Extract the (x, y) coordinate from the center of the cell holding the provided text.  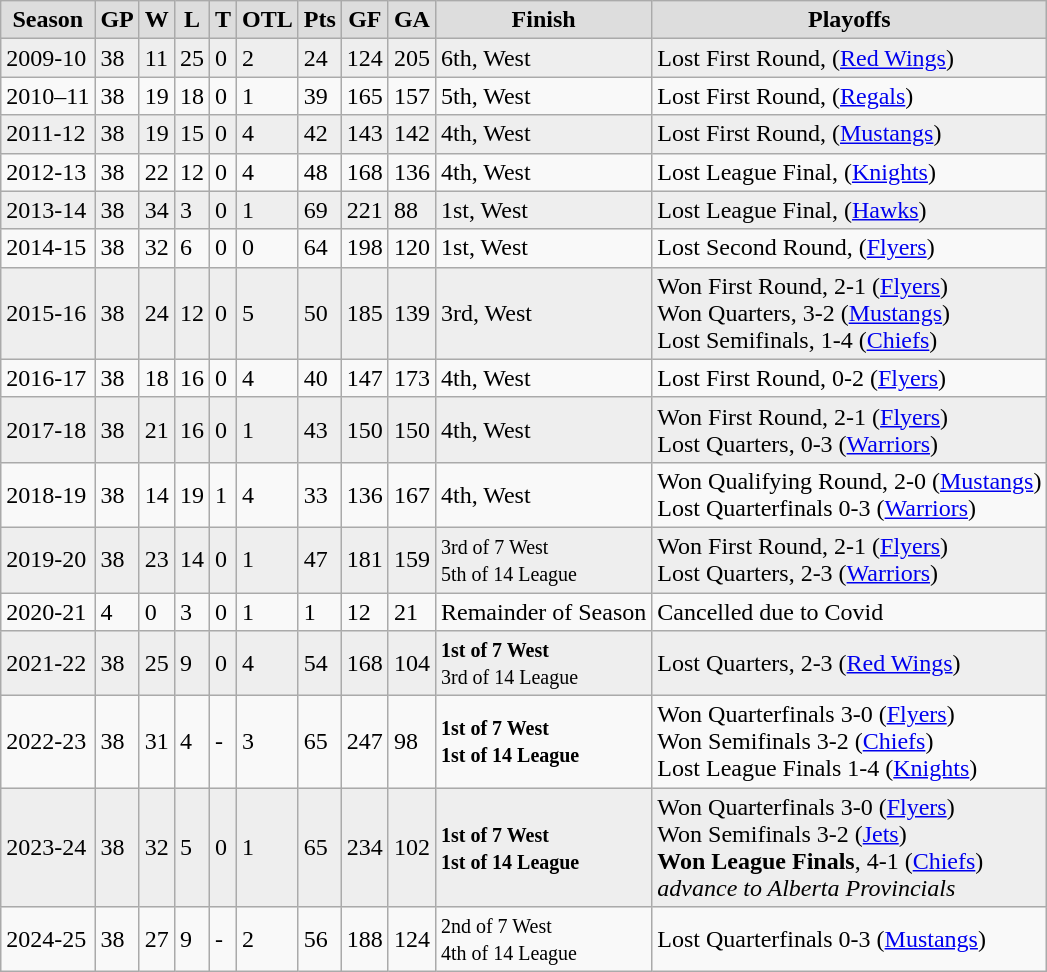
2012-13 (48, 172)
Won Quarterfinals 3-0 (Flyers)Won Semifinals 3-2 (Chiefs)Lost League Finals 1-4 (Knights) (850, 742)
Pts (320, 20)
11 (156, 58)
Won First Round, 2-1 (Flyers)Won Quarters, 3-2 (Mustangs)Lost Semifinals, 1-4 (Chiefs) (850, 313)
173 (412, 378)
Lost Quarters, 2-3 (Red Wings) (850, 664)
15 (192, 134)
6th, West (543, 58)
2022-23 (48, 742)
Won Quarterfinals 3-0 (Flyers)Won Semifinals 3-2 (Jets)Won League Finals, 4-1 (Chiefs)advance to Alberta Provincials (850, 848)
2021-22 (48, 664)
3rd of 7 West5th of 14 League (543, 560)
2015-16 (48, 313)
Lost First Round, 0-2 (Flyers) (850, 378)
167 (412, 494)
104 (412, 664)
Season (48, 20)
142 (412, 134)
42 (320, 134)
88 (412, 210)
5th, West (543, 96)
Lost First Round, (Mustangs) (850, 134)
2009-10 (48, 58)
102 (412, 848)
185 (364, 313)
6 (192, 248)
Lost Second Round, (Flyers) (850, 248)
Remainder of Season (543, 611)
50 (320, 313)
2023-24 (48, 848)
39 (320, 96)
43 (320, 430)
Cancelled due to Covid (850, 611)
31 (156, 742)
22 (156, 172)
W (156, 20)
34 (156, 210)
2014-15 (48, 248)
181 (364, 560)
Lost First Round, (Regals) (850, 96)
T (222, 20)
40 (320, 378)
GA (412, 20)
234 (364, 848)
48 (320, 172)
165 (364, 96)
188 (364, 940)
157 (412, 96)
OTL (268, 20)
27 (156, 940)
Won First Round, 2-1 (Flyers)Lost Quarters, 0-3 (Warriors) (850, 430)
2nd of 7 West4th of 14 League (543, 940)
L (192, 20)
GP (117, 20)
GF (364, 20)
3rd, West (543, 313)
23 (156, 560)
98 (412, 742)
1st of 7 West3rd of 14 League (543, 664)
247 (364, 742)
198 (364, 248)
33 (320, 494)
2020-21 (48, 611)
Finish (543, 20)
56 (320, 940)
120 (412, 248)
2018-19 (48, 494)
69 (320, 210)
159 (412, 560)
Lost First Round, (Red Wings) (850, 58)
2016-17 (48, 378)
143 (364, 134)
64 (320, 248)
2010–11 (48, 96)
Playoffs (850, 20)
2013-14 (48, 210)
205 (412, 58)
Lost League Final, (Hawks) (850, 210)
54 (320, 664)
Lost Quarterfinals 0-3 (Mustangs) (850, 940)
147 (364, 378)
221 (364, 210)
Lost League Final, (Knights) (850, 172)
2019-20 (48, 560)
2011-12 (48, 134)
2024-25 (48, 940)
2017-18 (48, 430)
47 (320, 560)
Won Qualifying Round, 2-0 (Mustangs)Lost Quarterfinals 0-3 (Warriors) (850, 494)
139 (412, 313)
Won First Round, 2-1 (Flyers)Lost Quarters, 2-3 (Warriors) (850, 560)
